Output the (X, Y) coordinate of the center of the cell containing the given text.  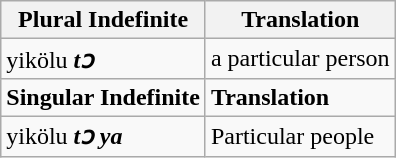
Plural Indefinite (104, 20)
Singular Indefinite (104, 97)
a particular person (300, 59)
yikölu tɔ ya (104, 136)
yikölu tɔ (104, 59)
Particular people (300, 136)
